Output the (X, Y) coordinate of the center of the cell containing the given text.  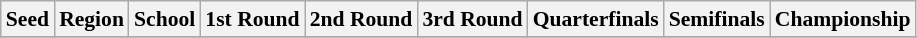
1st Round (252, 19)
Championship (843, 19)
2nd Round (362, 19)
Quarterfinals (596, 19)
3rd Round (472, 19)
Region (92, 19)
Seed (28, 19)
School (164, 19)
Semifinals (717, 19)
